Scan for the cell matching the given text and deliver its [x, y] coordinate at center. 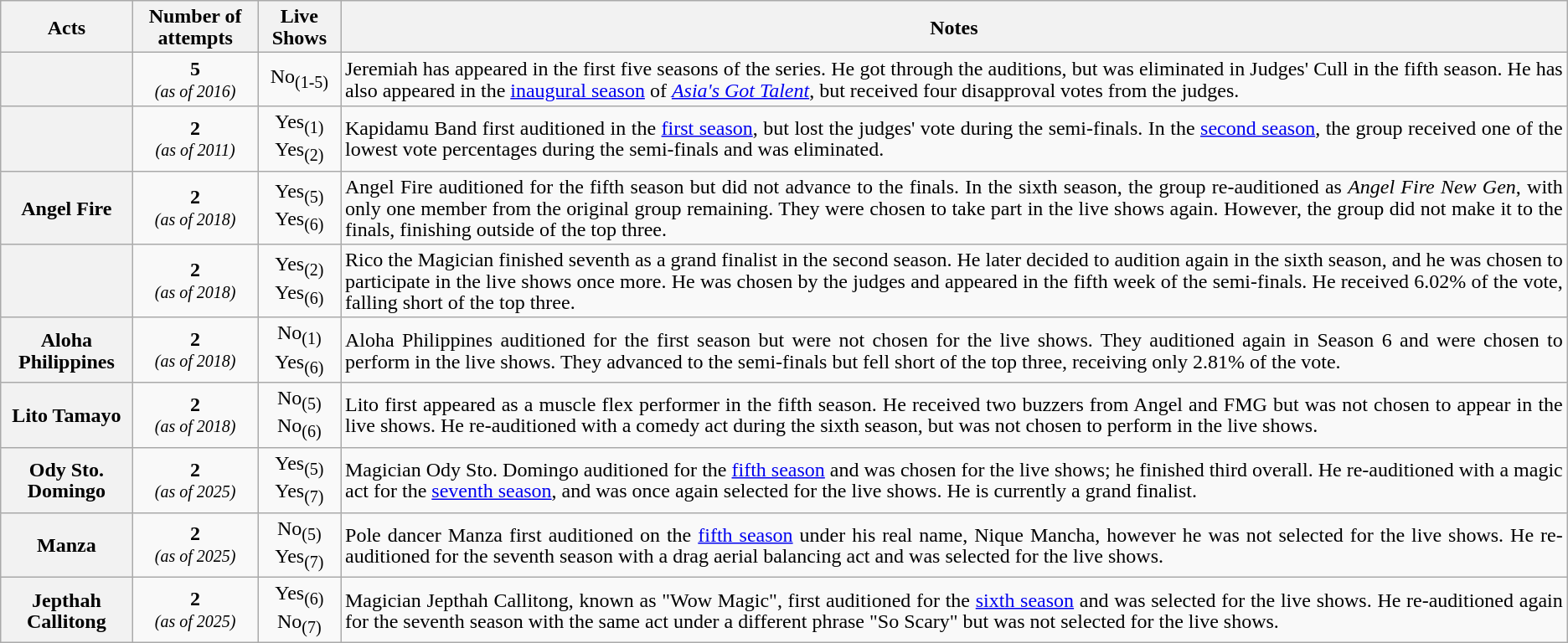
Yes(1)Yes(2) [299, 138]
No(1-5) [299, 80]
No(5)No(6) [299, 415]
2(as of 2011) [195, 138]
Yes(2)Yes(6) [299, 281]
Yes(5)Yes(7) [299, 480]
Yes(5)Yes(6) [299, 208]
Number of attempts [195, 27]
Live Shows [299, 27]
Ody Sto. Domingo [67, 480]
Notes [953, 27]
Aloha Philippines [67, 350]
Lito Tamayo [67, 415]
Acts [67, 27]
5(as of 2016) [195, 80]
No(5)Yes(7) [299, 545]
No(1)Yes(6) [299, 350]
Yes(6)No(7) [299, 610]
Manza [67, 545]
Jepthah Callitong [67, 610]
Angel Fire [67, 208]
